Find where the given text appears and provide that cell's center as (x, y) coordinate. 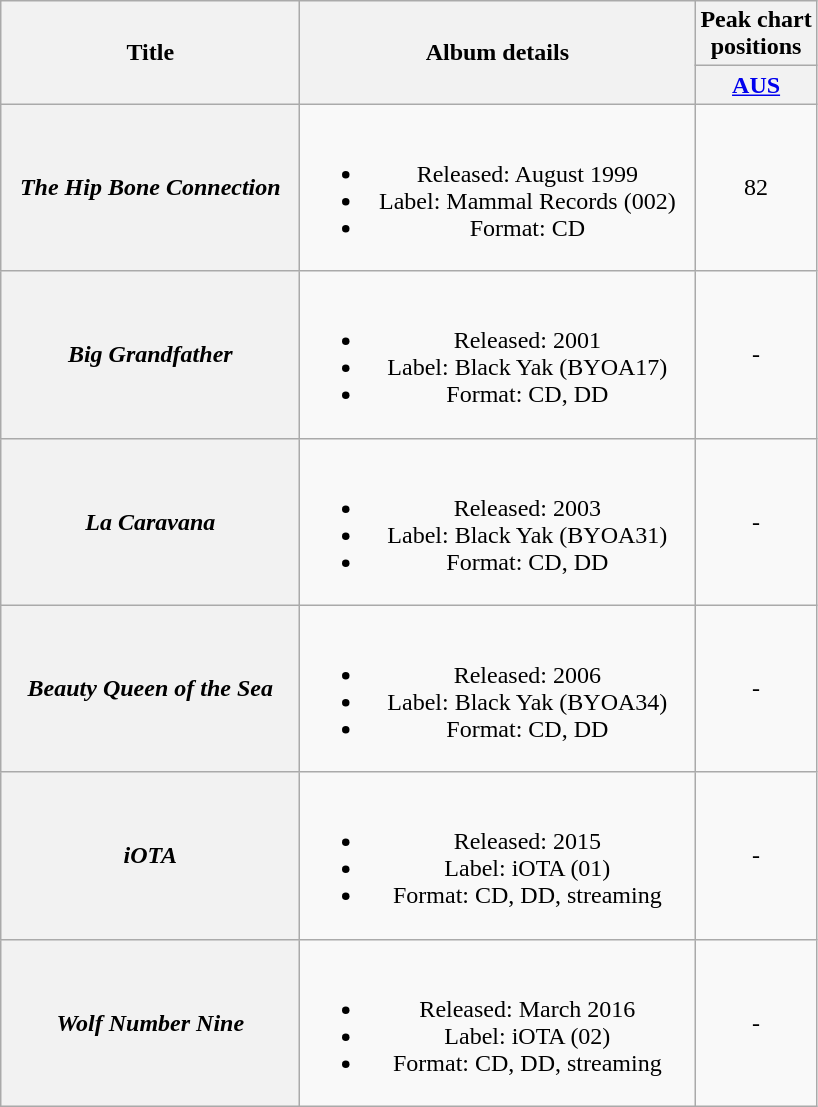
Title (150, 52)
Wolf Number Nine (150, 1022)
Released: 2003Label: Black Yak (BYOA31)Format: CD, DD (498, 522)
Big Grandfather (150, 354)
Album details (498, 52)
Released: March 2016Label: iOTA (02)Format: CD, DD, streaming (498, 1022)
The Hip Bone Connection (150, 188)
Peak chartpositions (756, 34)
Released: 2006Label: Black Yak (BYOA34)Format: CD, DD (498, 688)
Released: August 1999Label: Mammal Records (002)Format: CD (498, 188)
Released: 2015Label: iOTA (01)Format: CD, DD, streaming (498, 856)
AUS (756, 85)
Beauty Queen of the Sea (150, 688)
La Caravana (150, 522)
iOTA (150, 856)
82 (756, 188)
Released: 2001Label: Black Yak (BYOA17)Format: CD, DD (498, 354)
